Output the (X, Y) coordinate of the center of the cell containing the given text.  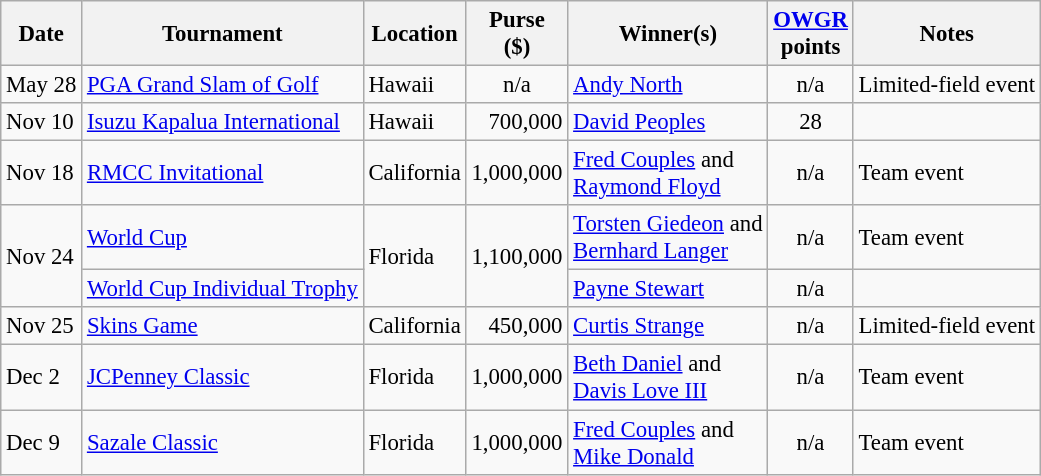
Torsten Giedeon and Bernhard Langer (668, 238)
May 28 (42, 85)
JCPenney Classic (223, 378)
28 (810, 122)
David Peoples (668, 122)
Nov 10 (42, 122)
1,100,000 (517, 256)
Location (414, 34)
Sazale Classic (223, 442)
Fred Couples and Raymond Floyd (668, 174)
Payne Stewart (668, 289)
Date (42, 34)
Nov 25 (42, 327)
OWGRpoints (810, 34)
Fred Couples and Mike Donald (668, 442)
Andy North (668, 85)
RMCC Invitational (223, 174)
Beth Daniel and Davis Love III (668, 378)
Tournament (223, 34)
Skins Game (223, 327)
Winner(s) (668, 34)
PGA Grand Slam of Golf (223, 85)
Purse($) (517, 34)
Curtis Strange (668, 327)
Dec 9 (42, 442)
Nov 18 (42, 174)
Notes (946, 34)
700,000 (517, 122)
450,000 (517, 327)
Isuzu Kapalua International (223, 122)
World Cup (223, 238)
Dec 2 (42, 378)
World Cup Individual Trophy (223, 289)
Nov 24 (42, 256)
